Scan for the cell matching the given text and deliver its (x, y) coordinate at center. 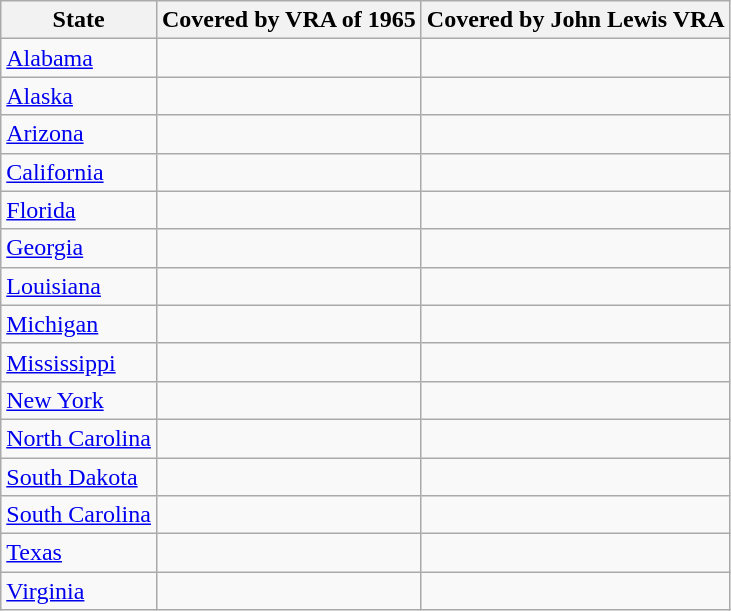
Georgia (79, 248)
State (79, 20)
Florida (79, 210)
Mississippi (79, 362)
Covered by John Lewis VRA (576, 20)
South Dakota (79, 477)
Arizona (79, 134)
Covered by VRA of 1965 (288, 20)
New York (79, 400)
South Carolina (79, 515)
Texas (79, 553)
Louisiana (79, 286)
Alaska (79, 96)
Virginia (79, 591)
North Carolina (79, 438)
California (79, 172)
Alabama (79, 58)
Michigan (79, 324)
